Output the (x, y) coordinate of the center of the cell containing the given text.  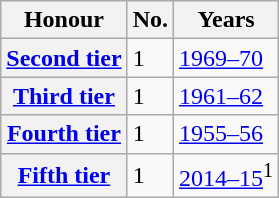
Years (226, 20)
Fifth tier (64, 176)
1969–70 (226, 58)
Second tier (64, 58)
Third tier (64, 96)
Fourth tier (64, 134)
1955–56 (226, 134)
2014–151 (226, 176)
Honour (64, 20)
No. (150, 20)
1961–62 (226, 96)
